Search for the cell housing the specified text and yield its (X, Y) center coordinate. 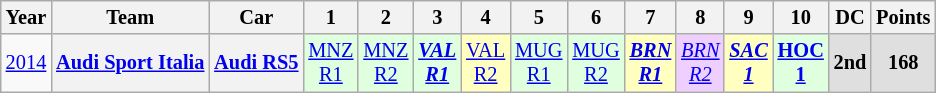
VALR1 (437, 63)
2nd (850, 63)
8 (700, 17)
VALR2 (486, 63)
10 (801, 17)
4 (486, 17)
BRNR2 (700, 63)
7 (651, 17)
2014 (26, 63)
1 (330, 17)
168 (903, 63)
Audi Sport Italia (130, 63)
BRNR1 (651, 63)
SAC1 (748, 63)
Year (26, 17)
MNZR2 (386, 63)
5 (538, 17)
HOC1 (801, 63)
DC (850, 17)
Car (256, 17)
Points (903, 17)
Audi RS5 (256, 63)
6 (596, 17)
MUGR2 (596, 63)
3 (437, 17)
Team (130, 17)
MUGR1 (538, 63)
2 (386, 17)
9 (748, 17)
MNZR1 (330, 63)
